Return [x, y] of the center of cell containing provided text 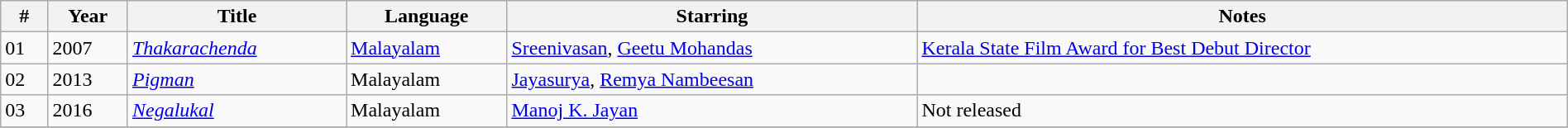
Sreenivasan, Geetu Mohandas [712, 48]
2013 [88, 79]
2016 [88, 111]
03 [25, 111]
Language [427, 17]
Pigman [237, 79]
Kerala State Film Award for Best Debut Director [1242, 48]
Thakarachenda [237, 48]
Jayasurya, Remya Nambeesan [712, 79]
# [25, 17]
Manoj K. Jayan [712, 111]
Starring [712, 17]
01 [25, 48]
Notes [1242, 17]
Not released [1242, 111]
Title [237, 17]
2007 [88, 48]
Negalukal [237, 111]
Year [88, 17]
02 [25, 79]
